Search for the cell housing the specified text and yield its [X, Y] center coordinate. 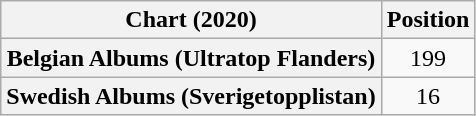
Belgian Albums (Ultratop Flanders) [191, 58]
16 [428, 96]
199 [428, 58]
Chart (2020) [191, 20]
Position [428, 20]
Swedish Albums (Sverigetopplistan) [191, 96]
